Output the (X, Y) coordinate of the center of the cell containing the given text.  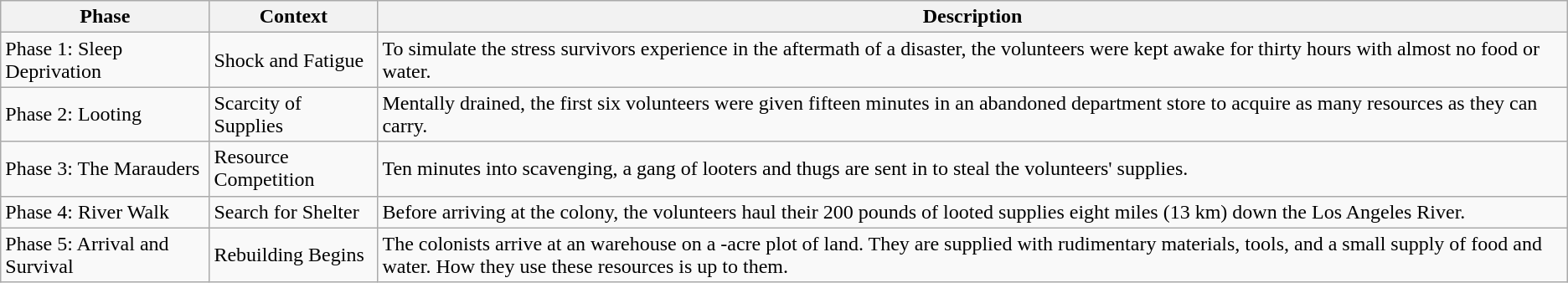
Rebuilding Begins (293, 255)
Scarcity of Supplies (293, 114)
Shock and Fatigue (293, 60)
Phase 4: River Walk (106, 212)
Description (972, 17)
Phase 1: Sleep Deprivation (106, 60)
Resource Competition (293, 169)
Before arriving at the colony, the volunteers haul their 200 pounds of looted supplies eight miles (13 km) down the Los Angeles River. (972, 212)
Phase 2: Looting (106, 114)
Context (293, 17)
Ten minutes into scavenging, a gang of looters and thugs are sent in to steal the volunteers' supplies. (972, 169)
Phase (106, 17)
Search for Shelter (293, 212)
Phase 5: Arrival and Survival (106, 255)
Phase 3: The Marauders (106, 169)
